Search for the cell housing the specified text and yield its [X, Y] center coordinate. 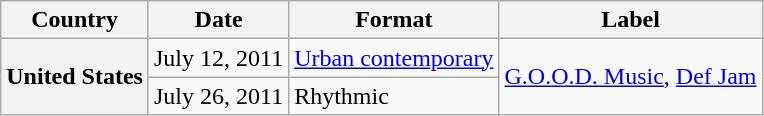
United States [75, 77]
Rhythmic [394, 96]
Urban contemporary [394, 58]
G.O.O.D. Music, Def Jam [630, 77]
Date [218, 20]
Country [75, 20]
Format [394, 20]
July 12, 2011 [218, 58]
Label [630, 20]
July 26, 2011 [218, 96]
